Return the (x, y) coordinate for the center point of the cell that contains the specified text.  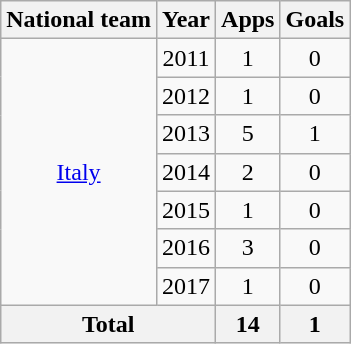
2 (248, 172)
Apps (248, 20)
2016 (186, 248)
2013 (186, 134)
2011 (186, 58)
Goals (315, 20)
2017 (186, 286)
National team (79, 20)
2012 (186, 96)
14 (248, 324)
2015 (186, 210)
2014 (186, 172)
3 (248, 248)
Year (186, 20)
Italy (79, 172)
5 (248, 134)
Total (108, 324)
